Locate the cell with the specified text and output its (X, Y) center coordinate. 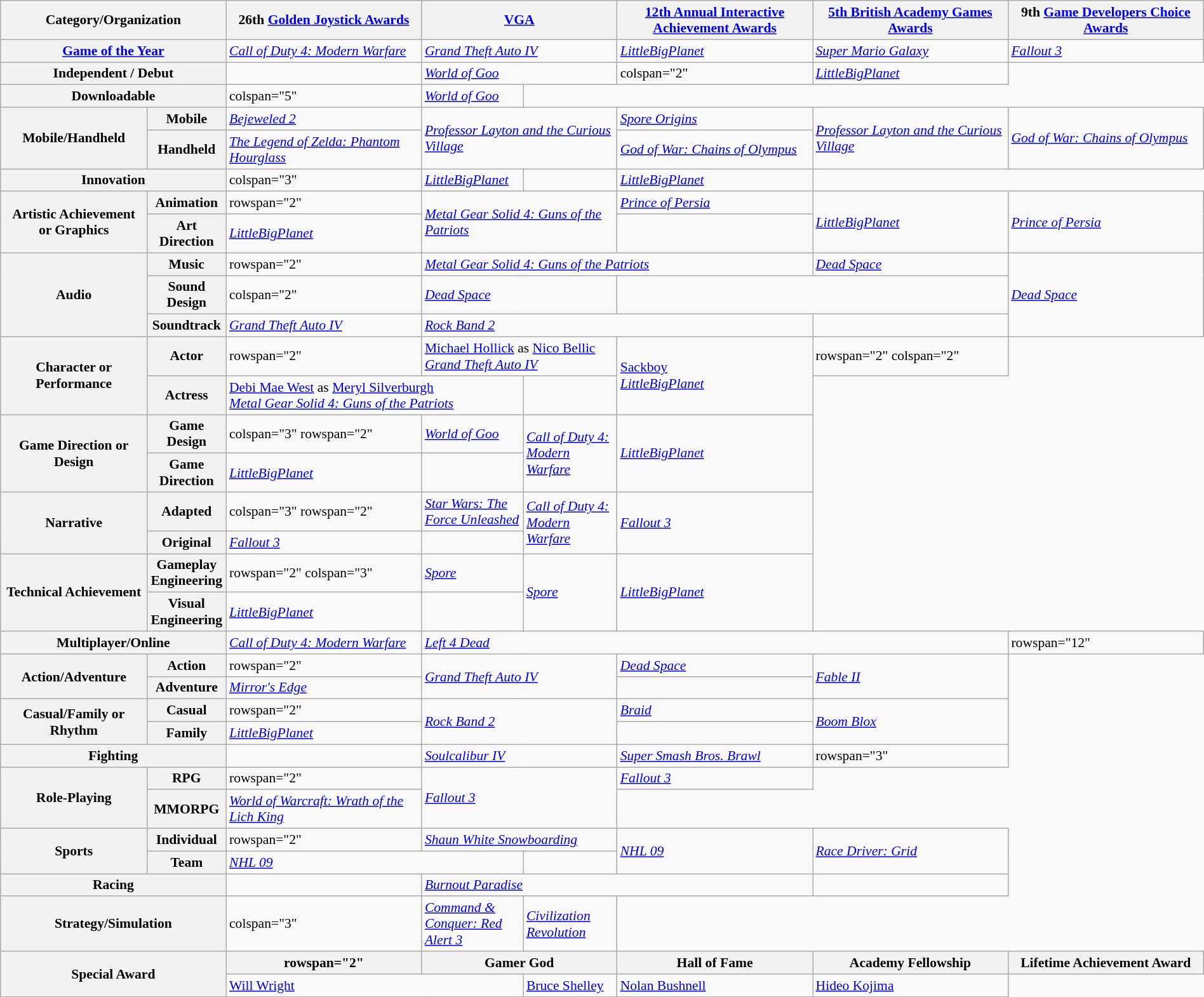
Soundtrack (187, 326)
Actor (187, 356)
Artistic Achievementor Graphics (74, 222)
Innovation (113, 180)
Narrative (74, 523)
Boom Blox (911, 721)
Downloadable (113, 96)
Bruce Shelley (570, 985)
Character or Performance (74, 375)
Michael Hollick as Nico Bellic Grand Theft Auto IV (519, 356)
Nolan Bushnell (715, 985)
Strategy/Simulation (113, 923)
Adapted (187, 512)
Game Design (187, 433)
Special Award (113, 974)
Role-Playing (74, 798)
Action (187, 665)
Soulcalibur IV (519, 756)
rowspan="12" (1106, 643)
Gamer God (519, 963)
Casual (187, 711)
Burnout Paradise (617, 885)
Sound Design (187, 295)
Handheld (187, 149)
MMORPG (187, 809)
Shaun White Snowboarding (519, 840)
Mirror's Edge (324, 688)
Action/Adventure (74, 676)
Adventure (187, 688)
Family (187, 733)
Game of the Year (113, 51)
Fable II (911, 676)
Animation (187, 203)
Game Direction or Design (74, 453)
Casual/Family or Rhythm (74, 721)
Original (187, 542)
9th Game Developers Choice Awards (1106, 20)
VGA (519, 20)
Individual (187, 840)
Braid (715, 711)
Actress (187, 395)
The Legend of Zelda: Phantom Hourglass (324, 149)
World of Warcraft: Wrath of the Lich King (324, 809)
Multiplayer/Online (113, 643)
Command & Conquer: Red Alert 3 (472, 923)
Star Wars: The Force Unleashed (472, 512)
Left 4 Dead (715, 643)
Music (187, 264)
Super Smash Bros. Brawl (715, 756)
Category/Organization (113, 20)
Race Driver: Grid (911, 851)
Mobile (187, 119)
Academy Fellowship (911, 963)
Lifetime Achievement Award (1106, 963)
Independent / Debut (113, 74)
rowspan="2" colspan="3" (324, 573)
26th Golden Joystick Awards (324, 20)
Sports (74, 851)
Civilization Revolution (570, 923)
RPG (187, 779)
SackboyLittleBigPlanet (715, 375)
Game Direction (187, 472)
Mobile/Handheld (74, 138)
12th Annual Interactive Achievement Awards (715, 20)
rowspan="2" colspan="2" (911, 356)
Technical Achievement (74, 592)
Spore Origins (715, 119)
Audio (74, 295)
Debi Mae West as Meryl SilverburghMetal Gear Solid 4: Guns of the Patriots (375, 395)
Bejeweled 2 (324, 119)
rowspan="3" (911, 756)
Will Wright (375, 985)
Super Mario Galaxy (911, 51)
colspan="5" (324, 96)
Team (187, 862)
Hideo Kojima (911, 985)
Fighting (113, 756)
5th British Academy Games Awards (911, 20)
Hall of Fame (715, 963)
Racing (113, 885)
Art Direction (187, 234)
Visual Engineering (187, 612)
Gameplay Engineering (187, 573)
